Determine the (x, y) coordinate at the center of the cell enclosing the given text.  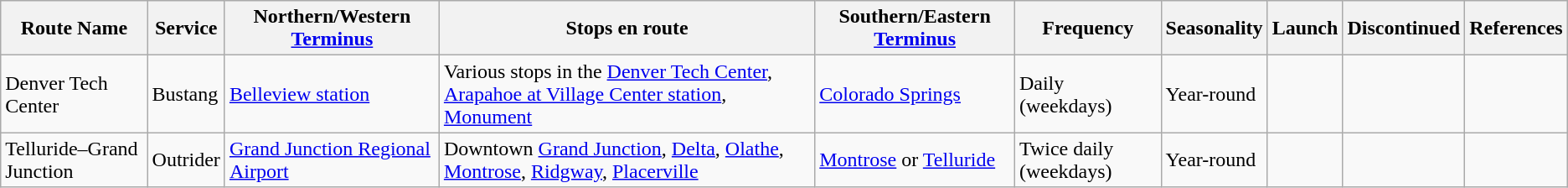
Bustang (186, 94)
Launch (1305, 29)
Discontinued (1404, 29)
Southern/Eastern Terminus (915, 29)
Various stops in the Denver Tech Center, Arapahoe at Village Center station, Monument (627, 94)
Montrose or Telluride (915, 159)
Northern/Western Terminus (332, 29)
Telluride–Grand Junction (74, 159)
Colorado Springs (915, 94)
Daily (weekdays) (1087, 94)
Denver Tech Center (74, 94)
Route Name (74, 29)
Downtown Grand Junction, Delta, Olathe, Montrose, Ridgway, Placerville (627, 159)
Belleview station (332, 94)
Service (186, 29)
Stops en route (627, 29)
Grand Junction Regional Airport (332, 159)
Twice daily (weekdays) (1087, 159)
Frequency (1087, 29)
Outrider (186, 159)
References (1516, 29)
Seasonality (1215, 29)
